Find where the given text appears and provide that cell's center as [X, Y] coordinate. 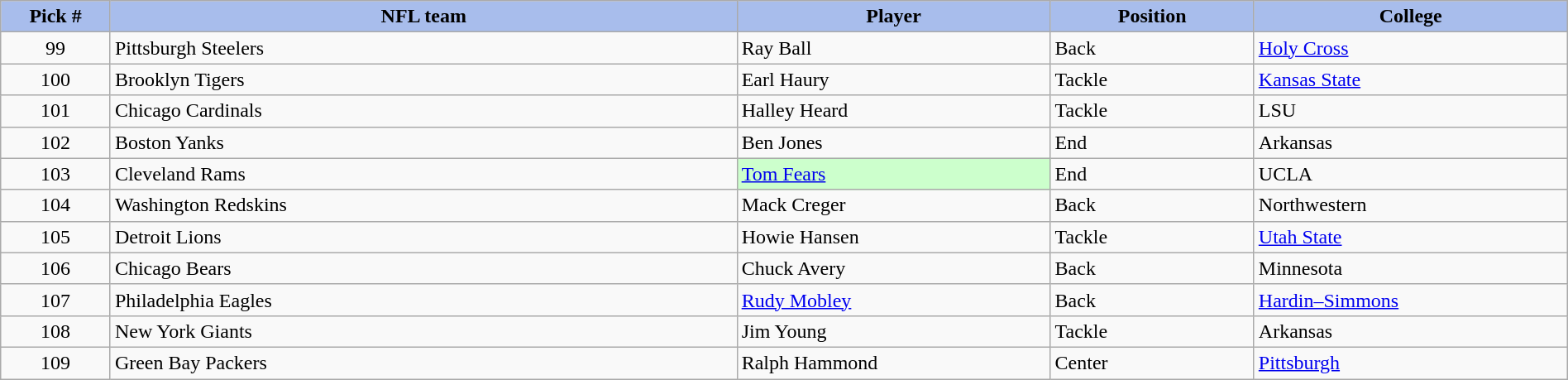
Utah State [1411, 237]
Chicago Bears [423, 268]
Howie Hansen [893, 237]
109 [56, 363]
Northwestern [1411, 205]
Ben Jones [893, 142]
Pittsburgh Steelers [423, 48]
Tom Fears [893, 174]
Rudy Mobley [893, 300]
Ray Ball [893, 48]
102 [56, 142]
Holy Cross [1411, 48]
Mack Creger [893, 205]
105 [56, 237]
New York Giants [423, 331]
106 [56, 268]
108 [56, 331]
Earl Haury [893, 79]
107 [56, 300]
Green Bay Packers [423, 363]
Chuck Avery [893, 268]
NFL team [423, 17]
Washington Redskins [423, 205]
Cleveland Rams [423, 174]
Pittsburgh [1411, 363]
101 [56, 111]
Minnesota [1411, 268]
Chicago Cardinals [423, 111]
Halley Heard [893, 111]
UCLA [1411, 174]
99 [56, 48]
Brooklyn Tigers [423, 79]
LSU [1411, 111]
100 [56, 79]
104 [56, 205]
Position [1152, 17]
103 [56, 174]
Boston Yanks [423, 142]
Kansas State [1411, 79]
Philadelphia Eagles [423, 300]
Pick # [56, 17]
Ralph Hammond [893, 363]
Jim Young [893, 331]
Detroit Lions [423, 237]
Center [1152, 363]
Player [893, 17]
College [1411, 17]
Hardin–Simmons [1411, 300]
